Return (X, Y) of the center of cell containing provided text 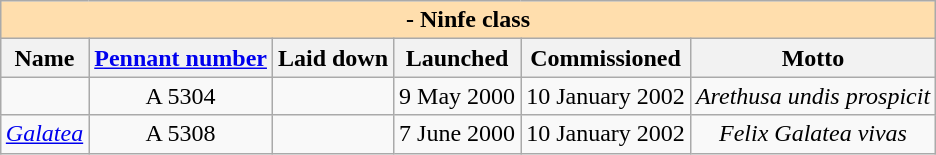
Name (44, 58)
Galatea (44, 134)
Pennant number (181, 58)
Arethusa undis prospicit (812, 96)
Commissioned (606, 58)
Motto (812, 58)
A 5308 (181, 134)
- Ninfe class (468, 20)
Laid down (332, 58)
9 May 2000 (458, 96)
A 5304 (181, 96)
7 June 2000 (458, 134)
Felix Galatea vivas (812, 134)
Launched (458, 58)
